Search for the cell housing the specified text and yield its (x, y) center coordinate. 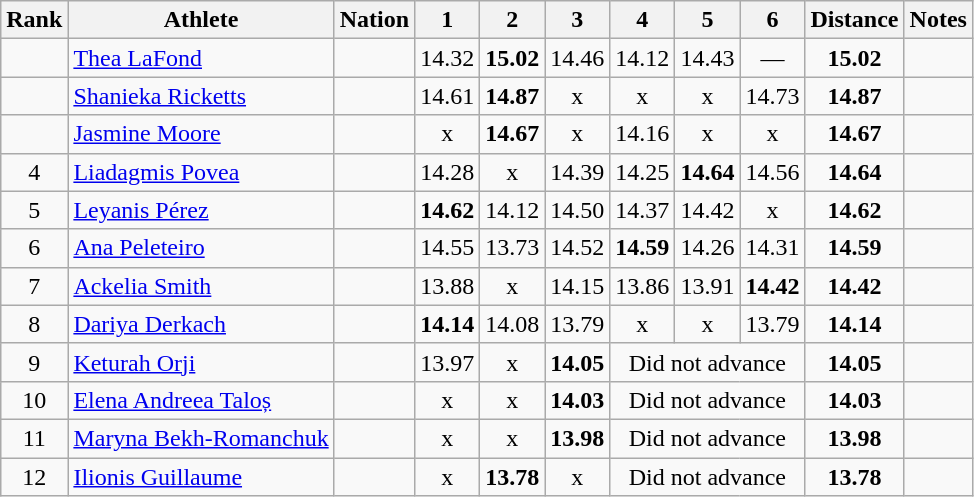
Ana Peleteiro (201, 248)
1 (448, 20)
14.61 (448, 96)
Distance (854, 20)
11 (34, 438)
13.88 (448, 286)
Elena Andreea Taloș (201, 400)
14.52 (578, 248)
14.08 (512, 324)
13.73 (512, 248)
8 (34, 324)
12 (34, 477)
14.28 (448, 172)
14.73 (772, 96)
Liadagmis Povea (201, 172)
14.16 (642, 134)
Nation (374, 20)
Rank (34, 20)
14.46 (578, 58)
14.31 (772, 248)
14.56 (772, 172)
Keturah Orji (201, 362)
Ackelia Smith (201, 286)
Athlete (201, 20)
7 (34, 286)
Leyanis Pérez (201, 210)
Ilionis Guillaume (201, 477)
Dariya Derkach (201, 324)
9 (34, 362)
— (772, 58)
10 (34, 400)
14.50 (578, 210)
13.91 (708, 286)
14.39 (578, 172)
13.86 (642, 286)
14.15 (578, 286)
14.25 (642, 172)
2 (512, 20)
14.32 (448, 58)
Notes (938, 20)
14.26 (708, 248)
14.43 (708, 58)
Shanieka Ricketts (201, 96)
3 (578, 20)
14.55 (448, 248)
Maryna Bekh-Romanchuk (201, 438)
13.97 (448, 362)
Thea LaFond (201, 58)
Jasmine Moore (201, 134)
14.37 (642, 210)
